Pinpoint the cell where the given text exists, returning its [x, y] midpoint coordinate. 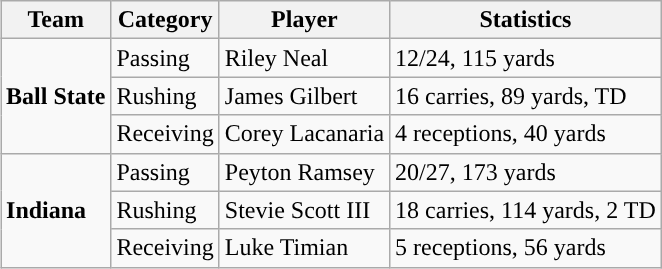
Luke Timian [304, 248]
Team [56, 20]
18 carries, 114 yards, 2 TD [526, 210]
Stevie Scott III [304, 210]
5 receptions, 56 yards [526, 248]
James Gilbert [304, 96]
16 carries, 89 yards, TD [526, 96]
Indiana [56, 210]
4 receptions, 40 yards [526, 134]
20/27, 173 yards [526, 172]
12/24, 115 yards [526, 58]
Riley Neal [304, 58]
Ball State [56, 96]
Statistics [526, 20]
Category [165, 20]
Peyton Ramsey [304, 172]
Player [304, 20]
Corey Lacanaria [304, 134]
